Output the (X, Y) coordinate of the center of the cell containing the given text.  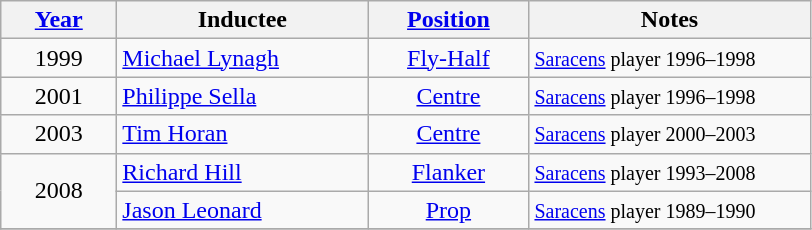
Notes (670, 20)
Richard Hill (242, 172)
Fly-Half (448, 58)
2003 (59, 134)
Position (448, 20)
Flanker (448, 172)
Prop (448, 210)
Tim Horan (242, 134)
1999 (59, 58)
Michael Lynagh (242, 58)
Saracens player 2000–2003 (670, 134)
Year (59, 20)
2001 (59, 96)
Saracens player 1989–1990 (670, 210)
2008 (59, 191)
Jason Leonard (242, 210)
Philippe Sella (242, 96)
Inductee (242, 20)
Saracens player 1993–2008 (670, 172)
